Find where the given text appears and provide that cell's center as [x, y] coordinate. 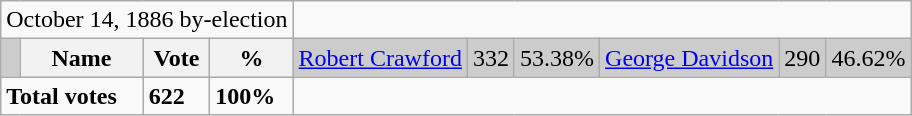
53.38% [556, 58]
Total votes [72, 96]
October 14, 1886 by-election [147, 20]
George Davidson [690, 58]
100% [252, 96]
Vote [176, 58]
332 [490, 58]
622 [176, 96]
% [252, 58]
Robert Crawford [380, 58]
290 [802, 58]
Name [82, 58]
46.62% [868, 58]
